Find where the given text appears and provide that cell's center as [X, Y] coordinate. 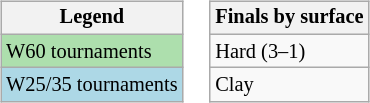
Legend [92, 18]
W25/35 tournaments [92, 85]
Hard (3–1) [289, 51]
Clay [289, 85]
Finals by surface [289, 18]
W60 tournaments [92, 51]
